Identify which cell holds the provided text, then report its [X, Y] central coordinate. 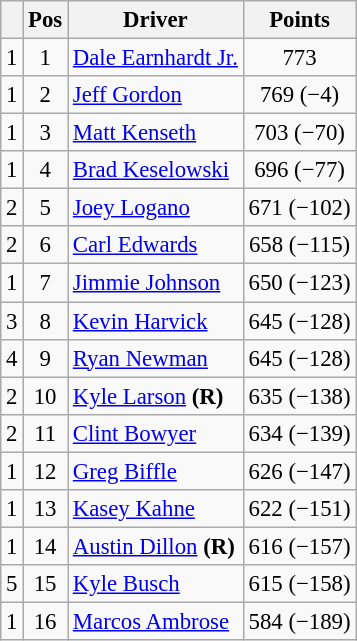
13 [46, 509]
671 (−102) [300, 208]
634 (−139) [300, 433]
626 (−147) [300, 471]
9 [46, 358]
Kyle Larson (R) [156, 396]
622 (−151) [300, 509]
Austin Dillon (R) [156, 546]
Greg Biffle [156, 471]
Points [300, 20]
Jeff Gordon [156, 95]
Dale Earnhardt Jr. [156, 58]
14 [46, 546]
615 (−158) [300, 584]
7 [46, 283]
Brad Keselowski [156, 170]
616 (−157) [300, 546]
703 (−70) [300, 133]
Jimmie Johnson [156, 283]
Marcos Ambrose [156, 621]
12 [46, 471]
Kevin Harvick [156, 321]
696 (−77) [300, 170]
Kasey Kahne [156, 509]
6 [46, 245]
Ryan Newman [156, 358]
8 [46, 321]
769 (−4) [300, 95]
Pos [46, 20]
Joey Logano [156, 208]
650 (−123) [300, 283]
Carl Edwards [156, 245]
773 [300, 58]
Matt Kenseth [156, 133]
Driver [156, 20]
635 (−138) [300, 396]
11 [46, 433]
10 [46, 396]
Clint Bowyer [156, 433]
584 (−189) [300, 621]
Kyle Busch [156, 584]
15 [46, 584]
16 [46, 621]
658 (−115) [300, 245]
